Locate the cell with the specified text and output its [X, Y] center coordinate. 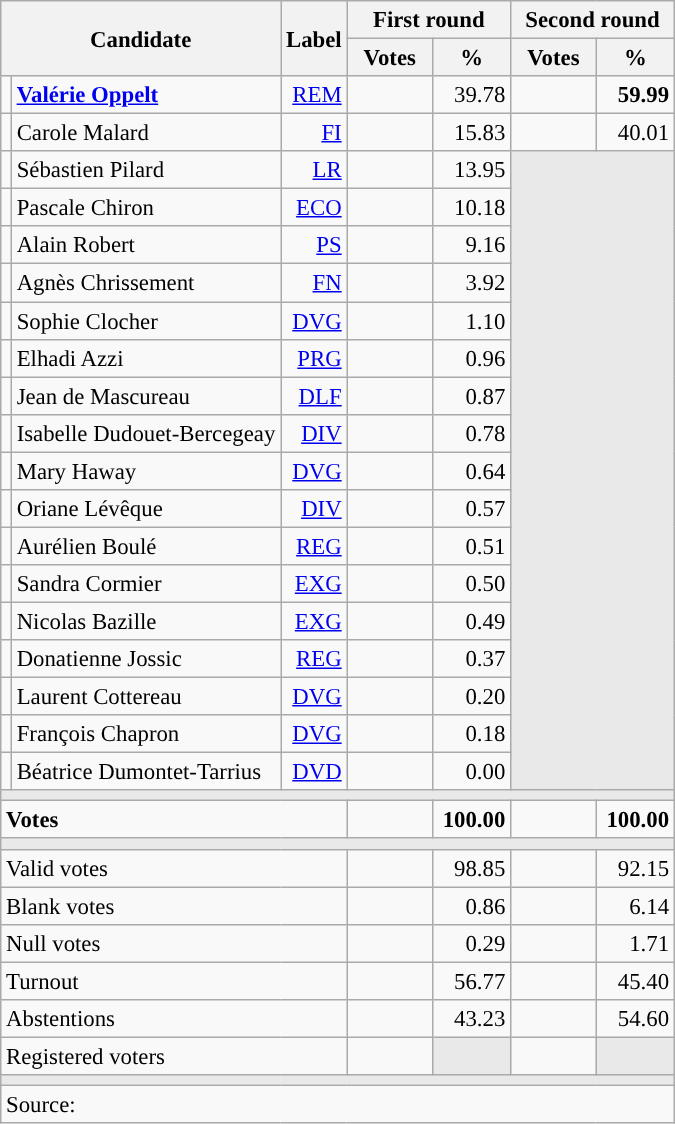
0.78 [472, 433]
Null votes [174, 943]
François Chapron [146, 734]
43.23 [472, 1019]
Valid votes [174, 868]
REM [314, 95]
Valérie Oppelt [146, 95]
FI [314, 133]
0.49 [472, 621]
56.77 [472, 981]
Pascale Chiron [146, 208]
45.40 [635, 981]
Isabelle Dudouet-Bercegeay [146, 433]
15.83 [472, 133]
FN [314, 283]
DLF [314, 396]
Carole Malard [146, 133]
Agnès Chrissement [146, 283]
Abstentions [174, 1019]
40.01 [635, 133]
0.87 [472, 396]
Blank votes [174, 906]
Béatrice Dumontet-Tarrius [146, 772]
Nicolas Bazille [146, 621]
Sophie Clocher [146, 321]
Donatienne Jossic [146, 659]
Sandra Cormier [146, 584]
0.37 [472, 659]
6.14 [635, 906]
Laurent Cottereau [146, 697]
DVD [314, 772]
0.29 [472, 943]
0.57 [472, 509]
1.10 [472, 321]
PRG [314, 358]
Second round [593, 20]
39.78 [472, 95]
0.20 [472, 697]
54.60 [635, 1019]
Oriane Lévêque [146, 509]
PS [314, 245]
0.50 [472, 584]
Sébastien Pilard [146, 170]
0.86 [472, 906]
1.71 [635, 943]
Mary Haway [146, 471]
Alain Robert [146, 245]
0.51 [472, 546]
10.18 [472, 208]
Elhadi Azzi [146, 358]
0.64 [472, 471]
ECO [314, 208]
Aurélien Boulé [146, 546]
Registered voters [174, 1056]
13.95 [472, 170]
59.99 [635, 95]
LR [314, 170]
98.85 [472, 868]
0.96 [472, 358]
9.16 [472, 245]
Turnout [174, 981]
Label [314, 38]
92.15 [635, 868]
First round [429, 20]
0.18 [472, 734]
Jean de Mascureau [146, 396]
3.92 [472, 283]
0.00 [472, 772]
Source: [338, 1104]
Candidate [141, 38]
